Pinpoint the cell where the given text exists, returning its (X, Y) midpoint coordinate. 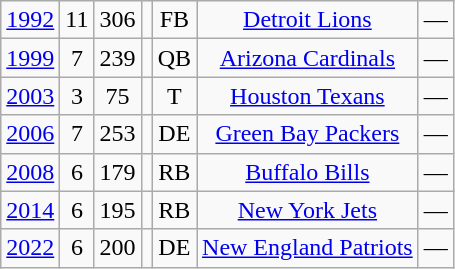
2022 (30, 248)
Arizona Cardinals (308, 58)
75 (118, 96)
2003 (30, 96)
11 (77, 20)
179 (118, 172)
2006 (30, 134)
239 (118, 58)
253 (118, 134)
2014 (30, 210)
FB (174, 20)
1992 (30, 20)
200 (118, 248)
Green Bay Packers (308, 134)
306 (118, 20)
Buffalo Bills (308, 172)
1999 (30, 58)
QB (174, 58)
T (174, 96)
New York Jets (308, 210)
Detroit Lions (308, 20)
Houston Texans (308, 96)
New England Patriots (308, 248)
3 (77, 96)
195 (118, 210)
2008 (30, 172)
